Detect which cell encompasses the target text, then output its [X, Y] center coordinate. 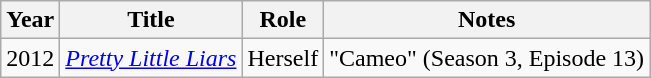
2012 [30, 58]
Title [151, 20]
Role [283, 20]
"Cameo" (Season 3, Episode 13) [487, 58]
Notes [487, 20]
Year [30, 20]
Pretty Little Liars [151, 58]
Herself [283, 58]
